Search for the cell housing the specified text and yield its (x, y) center coordinate. 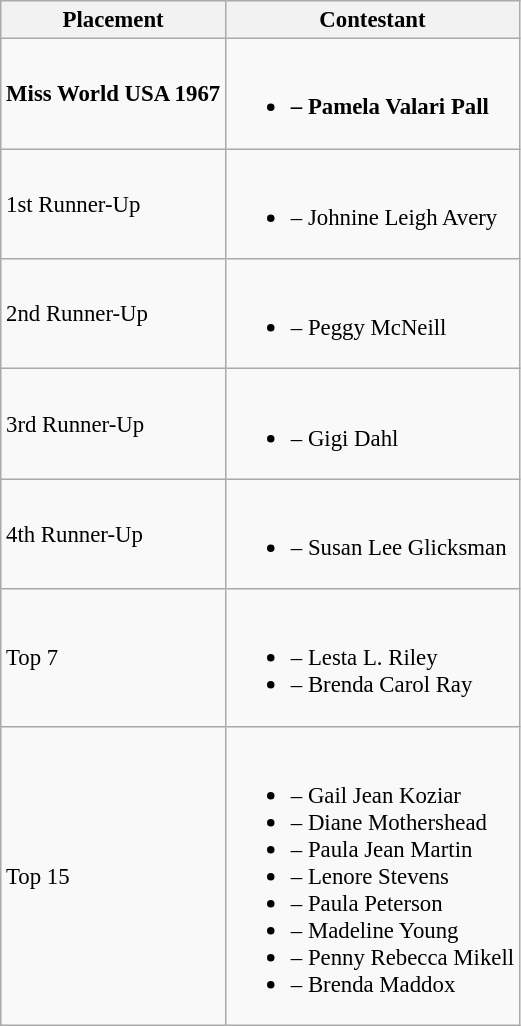
Miss World USA 1967 (114, 94)
– Peggy McNeill (372, 314)
3rd Runner-Up (114, 424)
Contestant (372, 20)
– Gail Jean Koziar – Diane Mothershead – Paula Jean Martin – Lenore Stevens – Paula Peterson – Madeline Young – Penny Rebecca Mikell – Brenda Maddox (372, 876)
– Pamela Valari Pall (372, 94)
Placement (114, 20)
– Lesta L. Riley – Brenda Carol Ray (372, 658)
Top 15 (114, 876)
1st Runner-Up (114, 204)
– Susan Lee Glicksman (372, 534)
4th Runner-Up (114, 534)
Top 7 (114, 658)
– Gigi Dahl (372, 424)
– Johnine Leigh Avery (372, 204)
2nd Runner-Up (114, 314)
